Return the (x, y) coordinate for the center point of the cell that contains the specified text.  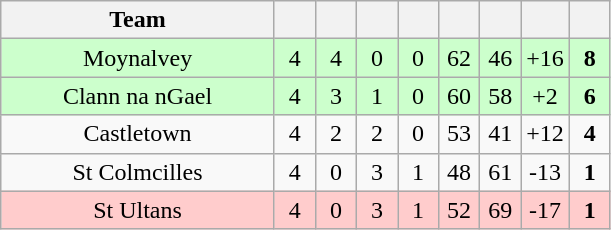
+12 (546, 134)
48 (460, 172)
Team (138, 20)
41 (500, 134)
6 (590, 96)
58 (500, 96)
62 (460, 58)
Clann na nGael (138, 96)
69 (500, 210)
53 (460, 134)
8 (590, 58)
52 (460, 210)
Castletown (138, 134)
St Ultans (138, 210)
St Colmcilles (138, 172)
46 (500, 58)
+16 (546, 58)
61 (500, 172)
Moynalvey (138, 58)
+2 (546, 96)
-17 (546, 210)
60 (460, 96)
-13 (546, 172)
